Pinpoint the cell where the given text exists, returning its (X, Y) midpoint coordinate. 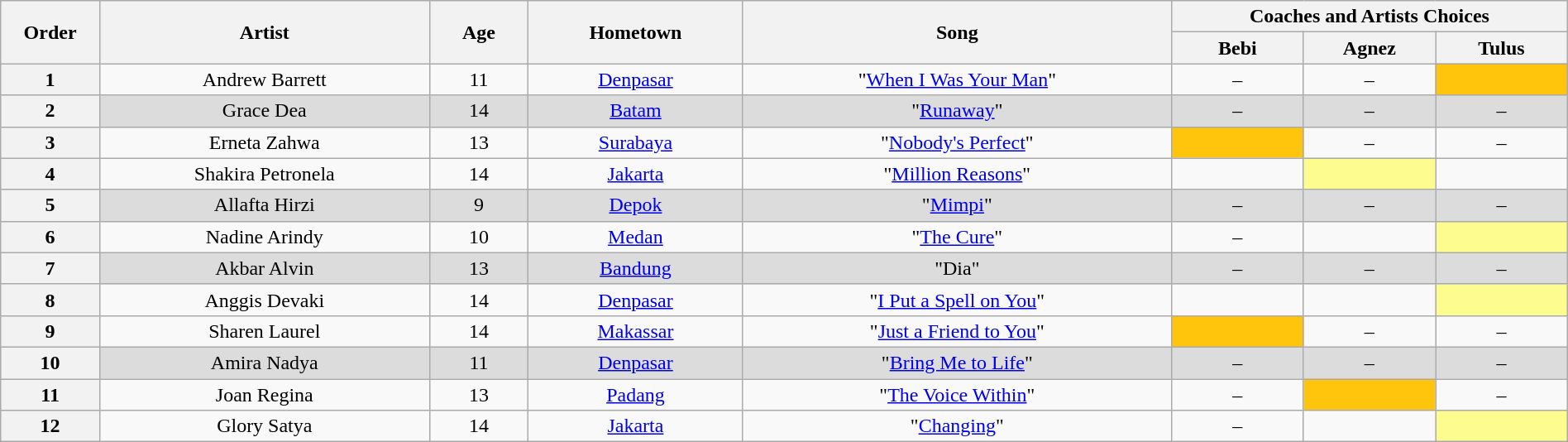
Joan Regina (265, 395)
"Mimpi" (958, 205)
Agnez (1370, 48)
"The Cure" (958, 237)
12 (50, 426)
Batam (635, 111)
"Million Reasons" (958, 174)
Bandung (635, 268)
"Dia" (958, 268)
Age (479, 32)
Bebi (1238, 48)
Akbar Alvin (265, 268)
Song (958, 32)
2 (50, 111)
3 (50, 142)
8 (50, 300)
Padang (635, 395)
"Just a Friend to You" (958, 331)
"Nobody's Perfect" (958, 142)
Glory Satya (265, 426)
Medan (635, 237)
Makassar (635, 331)
Erneta Zahwa (265, 142)
Anggis Devaki (265, 300)
Amira Nadya (265, 363)
Order (50, 32)
Artist (265, 32)
Tulus (1502, 48)
Surabaya (635, 142)
Nadine Arindy (265, 237)
Hometown (635, 32)
"Bring Me to Life" (958, 363)
4 (50, 174)
6 (50, 237)
1 (50, 79)
Sharen Laurel (265, 331)
Allafta Hirzi (265, 205)
7 (50, 268)
Coaches and Artists Choices (1370, 17)
5 (50, 205)
"The Voice Within" (958, 395)
Andrew Barrett (265, 79)
Shakira Petronela (265, 174)
Depok (635, 205)
"Runaway" (958, 111)
Grace Dea (265, 111)
"Changing" (958, 426)
"When I Was Your Man" (958, 79)
"I Put a Spell on You" (958, 300)
